Capture the cell that displays the provided text and extract its [x, y] central coordinate. 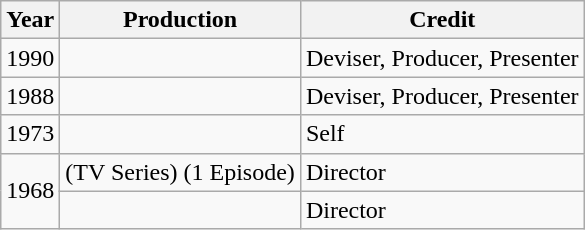
Year [30, 20]
1973 [30, 134]
Credit [442, 20]
1988 [30, 96]
Self [442, 134]
(TV Series) (1 Episode) [180, 172]
1968 [30, 191]
Production [180, 20]
1990 [30, 58]
